Search for the cell housing the specified text and yield its [x, y] center coordinate. 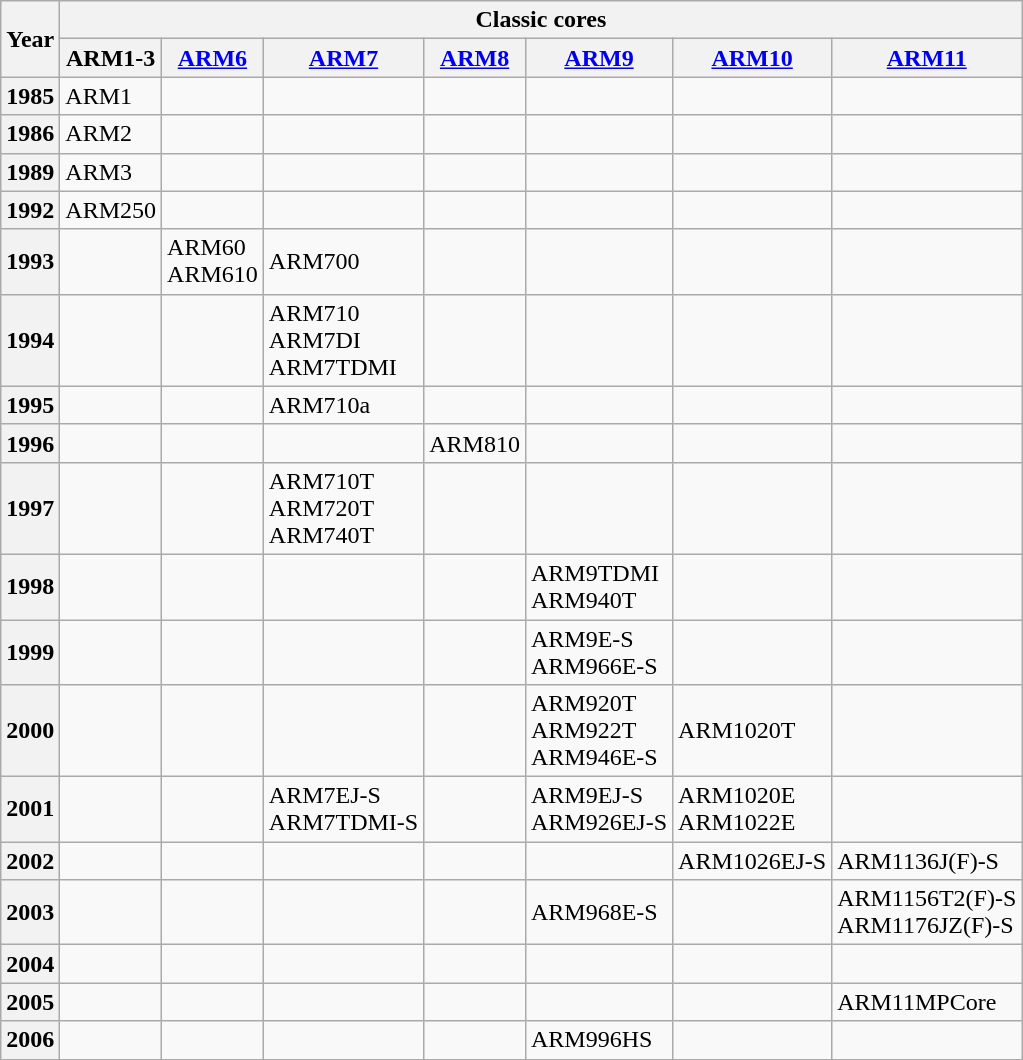
ARM1136J(F)-S [927, 861]
2006 [30, 1040]
1996 [30, 443]
ARM60ARM610 [213, 262]
Year [30, 39]
2001 [30, 810]
ARM710TARM720TARM740T [343, 508]
ARM9E-SARM966E-S [598, 652]
2003 [30, 912]
2000 [30, 731]
ARM9TDMIARM940T [598, 586]
ARM6 [213, 58]
1997 [30, 508]
2002 [30, 861]
ARM1026EJ-S [752, 861]
ARM1156T2(F)-SARM1176JZ(F)-S [927, 912]
ARM250 [111, 210]
ARM1-3 [111, 58]
ARM7EJ-SARM7TDMI-S [343, 810]
2004 [30, 964]
ARM810 [475, 443]
ARM1020T [752, 731]
ARM968E-S [598, 912]
1986 [30, 134]
1999 [30, 652]
ARM9EJ-SARM926EJ-S [598, 810]
ARM710a [343, 405]
1998 [30, 586]
ARM8 [475, 58]
ARM7 [343, 58]
2005 [30, 1002]
1994 [30, 340]
ARM3 [111, 172]
ARM1020EARM1022E [752, 810]
1995 [30, 405]
1985 [30, 96]
ARM920TARM922TARM946E-S [598, 731]
ARM710ARM7DIARM7TDMI [343, 340]
ARM11 [927, 58]
ARM11MPCore [927, 1002]
1992 [30, 210]
ARM1 [111, 96]
ARM2 [111, 134]
ARM996HS [598, 1040]
Classic cores [541, 20]
ARM9 [598, 58]
1993 [30, 262]
ARM700 [343, 262]
ARM10 [752, 58]
1989 [30, 172]
